Identify which cell holds the provided text, then report its (X, Y) central coordinate. 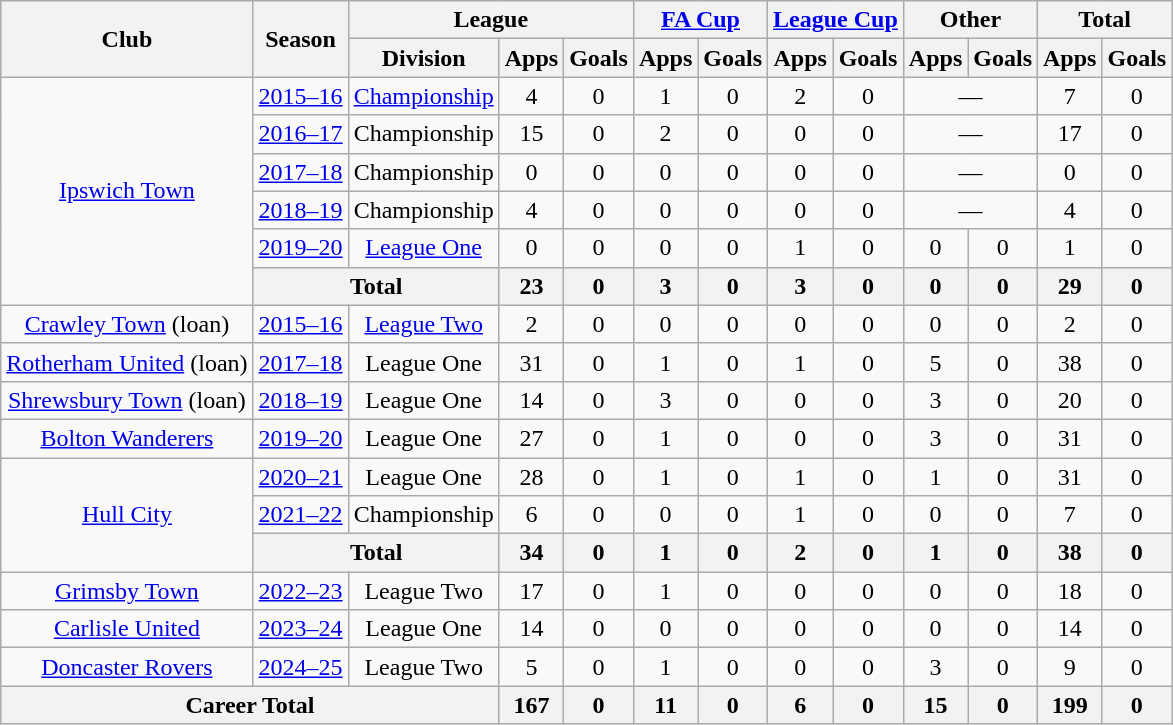
League (490, 20)
Club (127, 39)
Other (970, 20)
34 (531, 553)
Crawley Town (loan) (127, 324)
11 (665, 705)
167 (531, 705)
2016–17 (300, 134)
Carlisle United (127, 629)
FA Cup (700, 20)
29 (1070, 286)
Rotherham United (loan) (127, 362)
18 (1070, 591)
28 (531, 477)
League Cup (836, 20)
Bolton Wanderers (127, 438)
2021–22 (300, 515)
Division (424, 58)
2022–23 (300, 591)
20 (1070, 400)
Ipswich Town (127, 191)
Doncaster Rovers (127, 667)
Grimsby Town (127, 591)
Season (300, 39)
Shrewsbury Town (loan) (127, 400)
2020–21 (300, 477)
23 (531, 286)
2023–24 (300, 629)
2024–25 (300, 667)
199 (1070, 705)
9 (1070, 667)
Hull City (127, 515)
Career Total (250, 705)
27 (531, 438)
